Output the [x, y] coordinate of the center of the cell containing the given text.  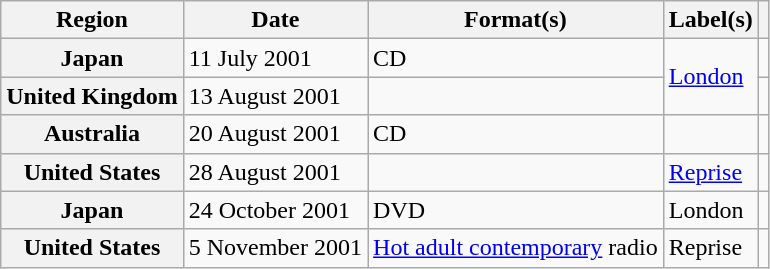
5 November 2001 [275, 248]
24 October 2001 [275, 210]
28 August 2001 [275, 172]
United Kingdom [92, 96]
Region [92, 20]
13 August 2001 [275, 96]
Australia [92, 134]
DVD [516, 210]
Label(s) [710, 20]
Date [275, 20]
Hot adult contemporary radio [516, 248]
11 July 2001 [275, 58]
20 August 2001 [275, 134]
Format(s) [516, 20]
